From the cell containing the given text, extract its center point as (X, Y) coordinate. 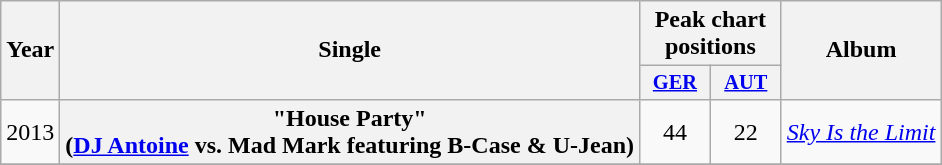
Single (350, 50)
Album (861, 50)
AUT (746, 83)
44 (676, 132)
2013 (30, 132)
Year (30, 50)
22 (746, 132)
Sky Is the Limit (861, 132)
"House Party"(DJ Antoine vs. Mad Mark featuring B-Case & U-Jean) (350, 132)
Peak chart positions (711, 34)
GER (676, 83)
